From the cell containing the given text, extract its center point as [x, y] coordinate. 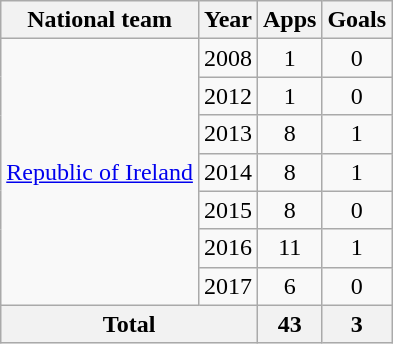
3 [357, 324]
11 [289, 248]
Apps [289, 20]
2008 [228, 58]
2014 [228, 172]
2017 [228, 286]
Total [130, 324]
2015 [228, 210]
43 [289, 324]
2013 [228, 134]
2016 [228, 248]
Republic of Ireland [100, 172]
6 [289, 286]
National team [100, 20]
Year [228, 20]
Goals [357, 20]
2012 [228, 96]
